From the cell containing the given text, extract its center point as (x, y) coordinate. 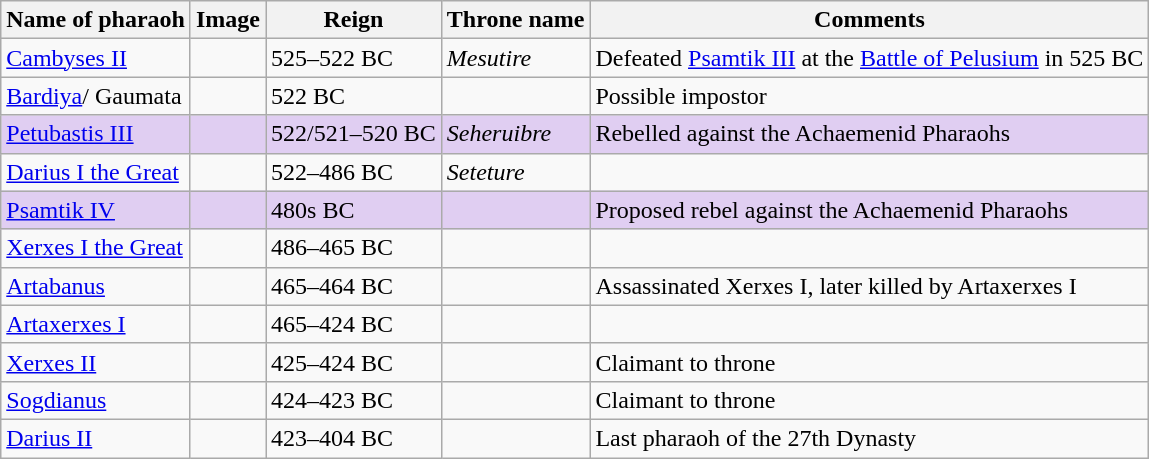
Xerxes I the Great (96, 248)
Bardiya/ Gaumata (96, 96)
Cambyses II (96, 58)
Reign (354, 20)
423–404 BC (354, 438)
525–522 BC (354, 58)
Assassinated Xerxes I, later killed by Artaxerxes I (870, 286)
Psamtik IV (96, 210)
465–464 BC (354, 286)
Defeated Psamtik III at the Battle of Pelusium in 525 BC (870, 58)
Mesutire (516, 58)
Rebelled against the Achaemenid Pharaohs (870, 134)
424–423 BC (354, 400)
Proposed rebel against the Achaemenid Pharaohs (870, 210)
480s BC (354, 210)
486–465 BC (354, 248)
Image (228, 20)
Name of pharaoh (96, 20)
522/521–520 BC (354, 134)
Petubastis III (96, 134)
Sogdianus (96, 400)
Xerxes II (96, 362)
Artabanus (96, 286)
465–424 BC (354, 324)
425–424 BC (354, 362)
Artaxerxes I (96, 324)
Comments (870, 20)
Last pharaoh of the 27th Dynasty (870, 438)
Darius II (96, 438)
522–486 BC (354, 172)
Throne name (516, 20)
Seteture (516, 172)
Darius I the Great (96, 172)
Seheruibre (516, 134)
Possible impostor (870, 96)
522 BC (354, 96)
